Search for the cell housing the specified text and yield its (X, Y) center coordinate. 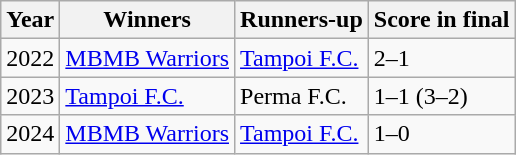
Score in final (442, 20)
2–1 (442, 58)
2024 (30, 134)
Perma F.C. (302, 96)
Runners-up (302, 20)
1–1 (3–2) (442, 96)
1–0 (442, 134)
2023 (30, 96)
Year (30, 20)
2022 (30, 58)
Winners (148, 20)
